Capture the cell that displays the provided text and extract its (x, y) central coordinate. 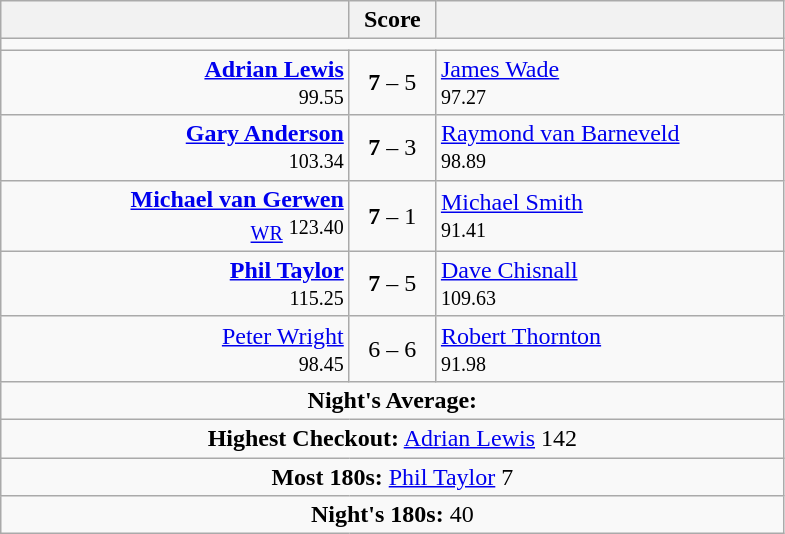
Peter Wright 98.45 (176, 348)
6 – 6 (392, 348)
Phil Taylor 115.25 (176, 284)
Night's 180s: 40 (392, 515)
Highest Checkout: Adrian Lewis 142 (392, 439)
7 – 1 (392, 216)
Most 180s: Phil Taylor 7 (392, 477)
Raymond van Barneveld 98.89 (610, 148)
Michael Smith 91.41 (610, 216)
Robert Thornton 91.98 (610, 348)
Adrian Lewis 99.55 (176, 82)
7 – 3 (392, 148)
Score (392, 20)
Gary Anderson 103.34 (176, 148)
Dave Chisnall 109.63 (610, 284)
Night's Average: (392, 400)
James Wade 97.27 (610, 82)
Michael van Gerwen WR 123.40 (176, 216)
